Capture the cell that displays the provided text and extract its (x, y) central coordinate. 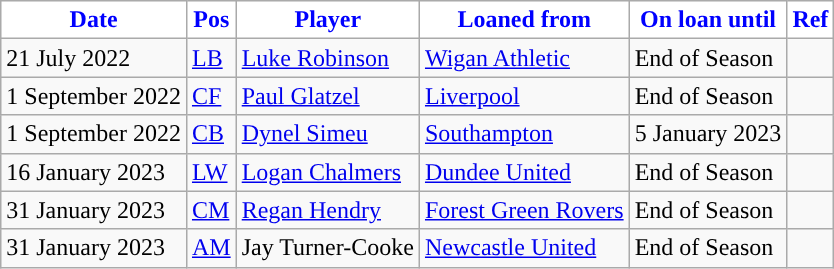
Regan Hendry (328, 210)
LW (211, 172)
LB (211, 58)
Dynel Simeu (328, 134)
Forest Green Rovers (524, 210)
Liverpool (524, 96)
Date (94, 20)
Luke Robinson (328, 58)
On loan until (708, 20)
CF (211, 96)
Logan Chalmers (328, 172)
Wigan Athletic (524, 58)
Loaned from (524, 20)
Ref (810, 20)
16 January 2023 (94, 172)
Player (328, 20)
Jay Turner-Cooke (328, 248)
21 July 2022 (94, 58)
Newcastle United (524, 248)
CM (211, 210)
Pos (211, 20)
Paul Glatzel (328, 96)
5 January 2023 (708, 134)
AM (211, 248)
Southampton (524, 134)
Dundee United (524, 172)
CB (211, 134)
